Extract the (X, Y) coordinate from the center of the cell holding the provided text.  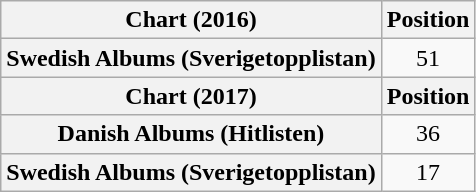
17 (428, 172)
Danish Albums (Hitlisten) (191, 134)
Chart (2017) (191, 96)
Chart (2016) (191, 20)
36 (428, 134)
51 (428, 58)
